Capture the cell that displays the provided text and extract its [x, y] central coordinate. 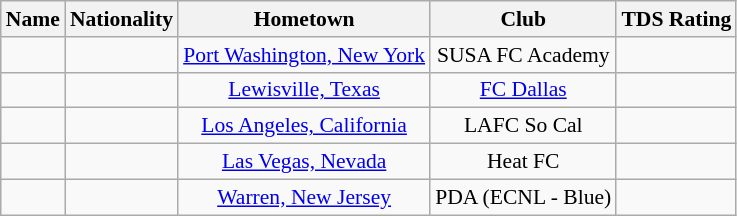
LAFC So Cal [523, 126]
Hometown [304, 19]
Port Washington, New York [304, 55]
Heat FC [523, 162]
Las Vegas, Nevada [304, 162]
Los Angeles, California [304, 126]
Warren, New Jersey [304, 197]
TDS Rating [676, 19]
FC Dallas [523, 90]
PDA (ECNL - Blue) [523, 197]
SUSA FC Academy [523, 55]
Name [33, 19]
Nationality [122, 19]
Club [523, 19]
Lewisville, Texas [304, 90]
